From the cell containing the given text, extract its center point as (X, Y) coordinate. 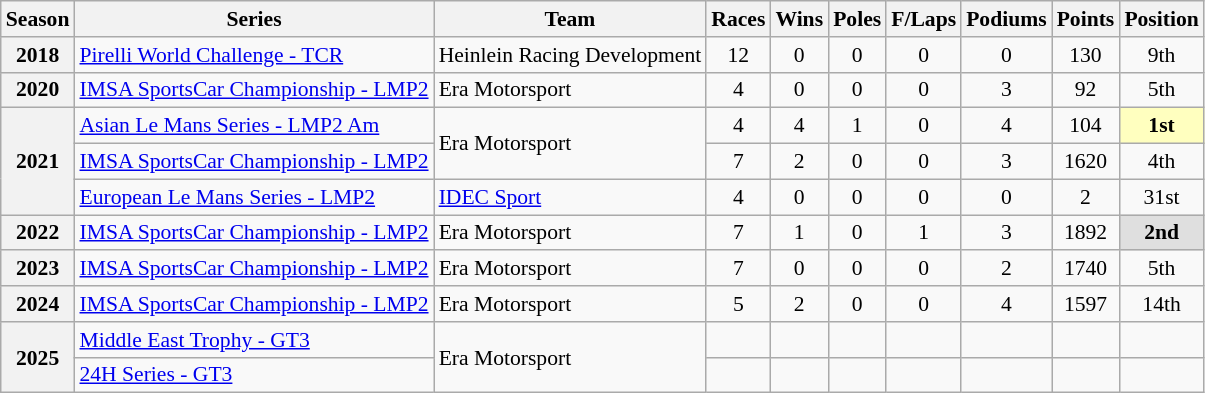
2020 (38, 90)
4th (1161, 162)
2024 (38, 304)
F/Laps (924, 19)
9th (1161, 55)
2021 (38, 162)
1892 (1086, 233)
Position (1161, 19)
Season (38, 19)
Wins (799, 19)
Series (254, 19)
2023 (38, 269)
European Le Mans Series - LMP2 (254, 197)
Podiums (1006, 19)
1st (1161, 126)
104 (1086, 126)
1597 (1086, 304)
Poles (857, 19)
1740 (1086, 269)
12 (738, 55)
2025 (38, 358)
31st (1161, 197)
2nd (1161, 233)
Races (738, 19)
Team (570, 19)
14th (1161, 304)
Heinlein Racing Development (570, 55)
1620 (1086, 162)
24H Series - GT3 (254, 375)
130 (1086, 55)
Middle East Trophy - GT3 (254, 340)
5 (738, 304)
Pirelli World Challenge - TCR (254, 55)
2022 (38, 233)
92 (1086, 90)
2018 (38, 55)
Asian Le Mans Series - LMP2 Am (254, 126)
Points (1086, 19)
IDEC Sport (570, 197)
